Find where the given text appears and provide that cell's center as (X, Y) coordinate. 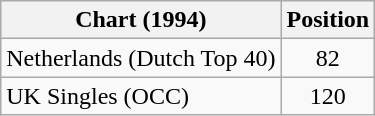
Netherlands (Dutch Top 40) (141, 58)
Chart (1994) (141, 20)
UK Singles (OCC) (141, 96)
Position (328, 20)
82 (328, 58)
120 (328, 96)
